For the text-containing cell, return its midpoint in [X, Y] coordinate format. 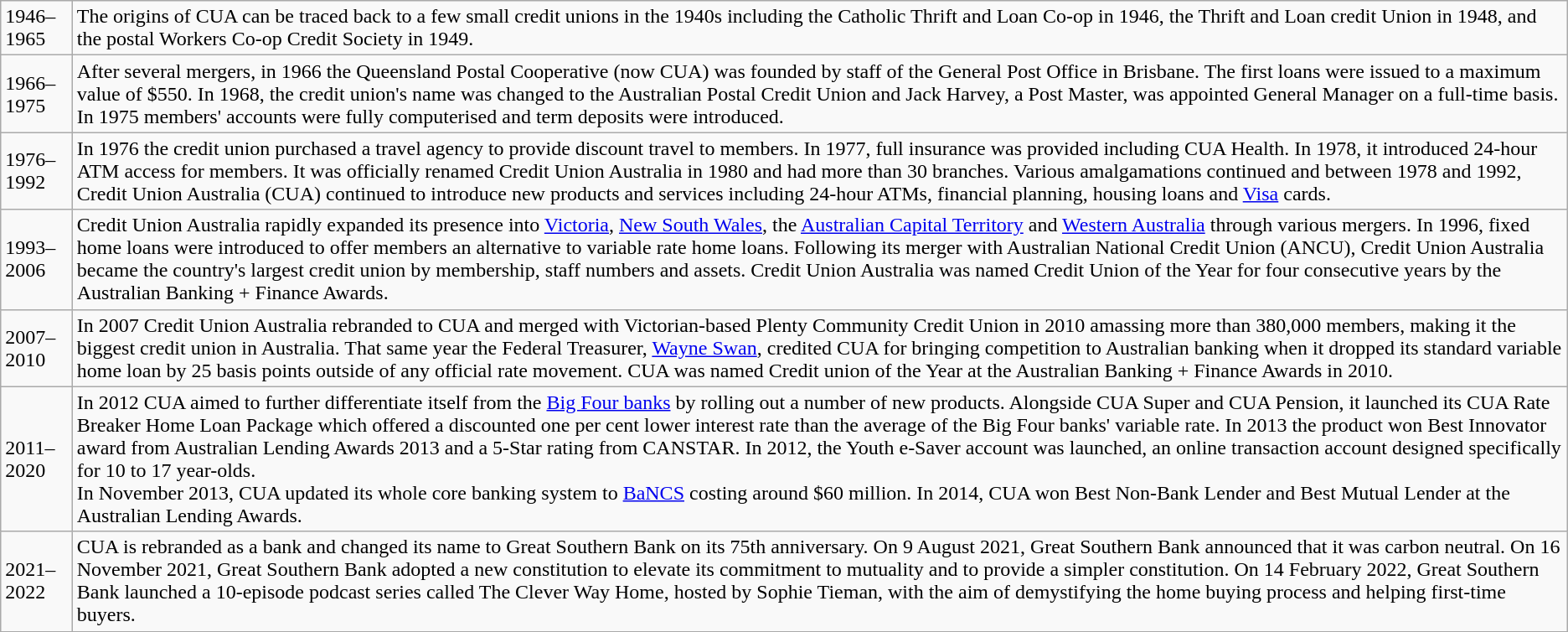
2021–2022 [37, 582]
1946–1965 [37, 28]
1966–1975 [37, 94]
1976–1992 [37, 171]
2011–2020 [37, 459]
2007–2010 [37, 348]
1993–2006 [37, 260]
